Capture the cell that displays the provided text and extract its [X, Y] central coordinate. 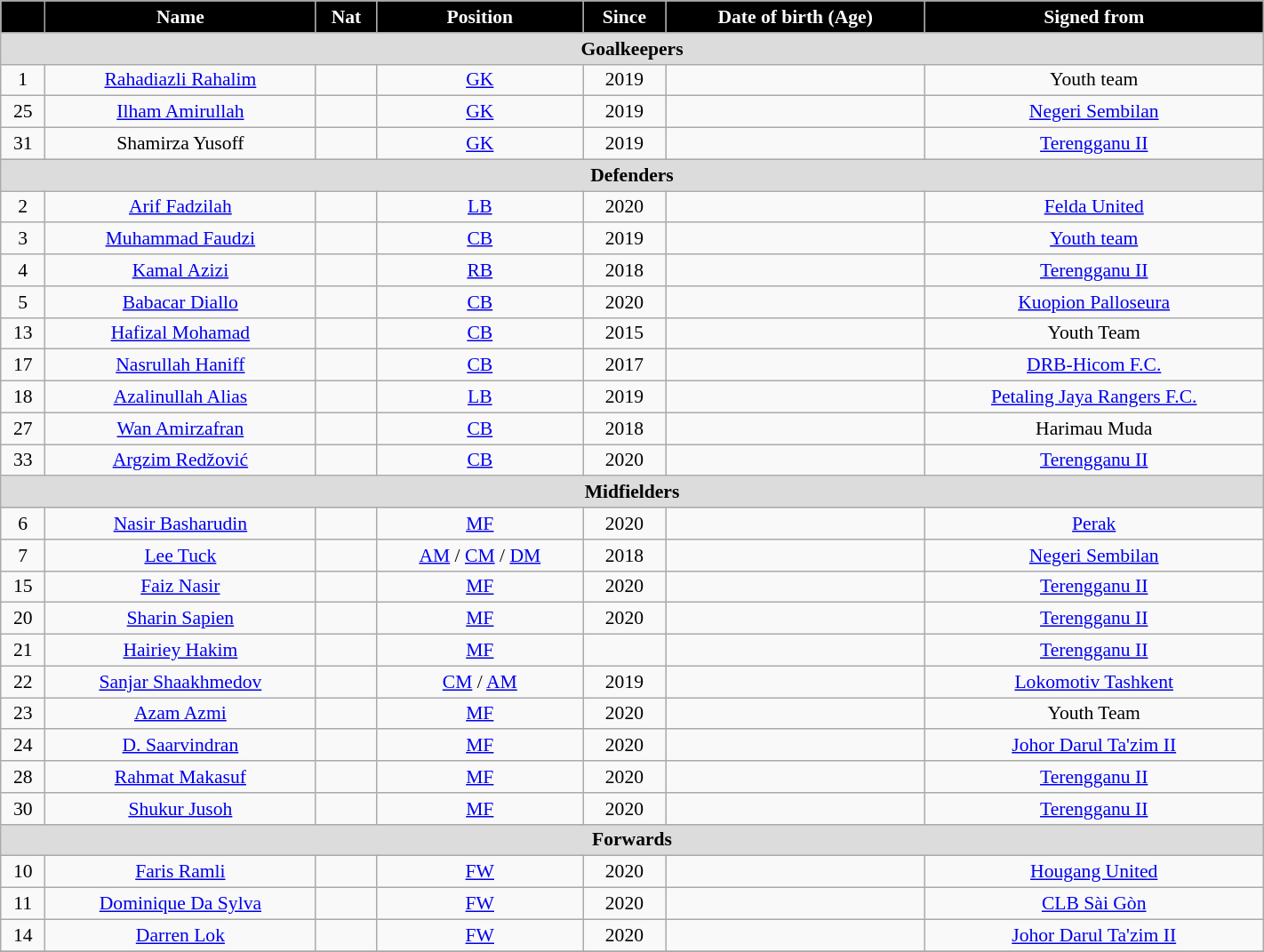
Date of birth (Age) [795, 17]
CLB Sài Gòn [1093, 904]
Nasir Basharudin [180, 524]
CM / AM [480, 682]
Lokomotiv Tashkent [1093, 682]
3 [23, 239]
Signed from [1093, 17]
Name [180, 17]
Position [480, 17]
20 [23, 619]
Dominique Da Sylva [180, 904]
2 [23, 207]
17 [23, 365]
Felda United [1093, 207]
14 [23, 935]
4 [23, 270]
18 [23, 397]
15 [23, 587]
Harimau Muda [1093, 428]
5 [23, 302]
Argzim Redžović [180, 460]
Petaling Jaya Rangers F.C. [1093, 397]
31 [23, 144]
11 [23, 904]
Faris Ramli [180, 872]
2015 [624, 333]
27 [23, 428]
6 [23, 524]
Hougang United [1093, 872]
Ilham Amirullah [180, 112]
Wan Amirzafran [180, 428]
Darren Lok [180, 935]
Kamal Azizi [180, 270]
10 [23, 872]
AM / CM / DM [480, 556]
RB [480, 270]
Hafizal Mohamad [180, 333]
Shukur Jusoh [180, 809]
Lee Tuck [180, 556]
23 [23, 714]
Since [624, 17]
Forwards [632, 840]
Defenders [632, 175]
Azam Azmi [180, 714]
25 [23, 112]
33 [23, 460]
Nasrullah Haniff [180, 365]
Sanjar Shaakhmedov [180, 682]
Rahmat Makasuf [180, 777]
1 [23, 80]
Midfielders [632, 492]
22 [23, 682]
28 [23, 777]
Rahadiazli Rahalim [180, 80]
DRB-Hicom F.C. [1093, 365]
Goalkeepers [632, 49]
Nat [347, 17]
13 [23, 333]
24 [23, 746]
Perak [1093, 524]
Muhammad Faudzi [180, 239]
Kuopion Palloseura [1093, 302]
Hairiey Hakim [180, 651]
21 [23, 651]
Babacar Diallo [180, 302]
7 [23, 556]
Shamirza Yusoff [180, 144]
Faiz Nasir [180, 587]
2017 [624, 365]
Arif Fadzilah [180, 207]
Sharin Sapien [180, 619]
30 [23, 809]
D. Saarvindran [180, 746]
Azalinullah Alias [180, 397]
